Return the [X, Y] coordinate for the center point of the cell that contains the specified text.  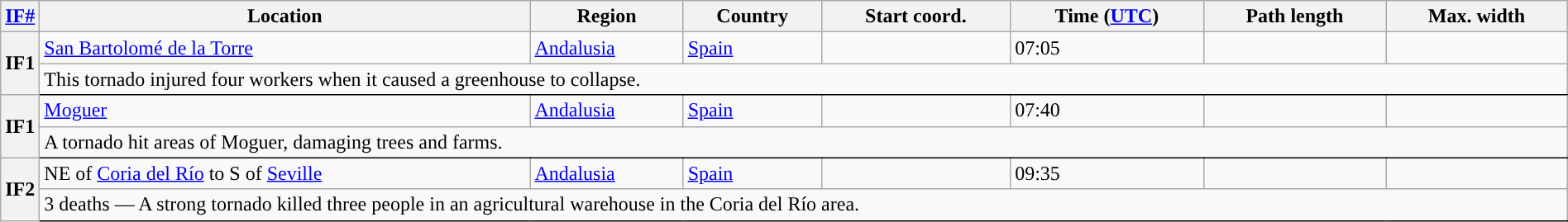
Time (UTC) [1107, 17]
Country [753, 17]
07:05 [1107, 48]
Max. width [1477, 17]
3 deaths — A strong tornado killed three people in an agricultural warehouse in the Coria del Río area. [804, 205]
IF2 [20, 189]
San Bartolomé de la Torre [284, 48]
Start coord. [916, 17]
NE of Coria del Río to S of Seville [284, 173]
This tornado injured four workers when it caused a greenhouse to collapse. [804, 79]
Path length [1295, 17]
09:35 [1107, 173]
Location [284, 17]
IF# [20, 17]
Region [607, 17]
Moguer [284, 111]
A tornado hit areas of Moguer, damaging trees and farms. [804, 142]
07:40 [1107, 111]
